Extract the [x, y] coordinate from the center of the cell holding the provided text.  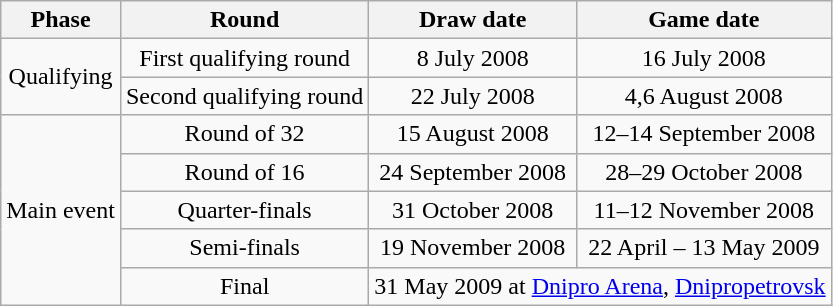
Second qualifying round [244, 96]
Semi-finals [244, 248]
22 July 2008 [473, 96]
Quarter-finals [244, 210]
4,6 August 2008 [704, 96]
Final [244, 286]
22 April – 13 May 2009 [704, 248]
19 November 2008 [473, 248]
11–12 November 2008 [704, 210]
Round of 16 [244, 172]
Round of 32 [244, 134]
15 August 2008 [473, 134]
Draw date [473, 20]
Qualifying [61, 77]
Round [244, 20]
12–14 September 2008 [704, 134]
28–29 October 2008 [704, 172]
8 July 2008 [473, 58]
Main event [61, 210]
31 May 2009 at Dnipro Arena, Dnipropetrovsk [600, 286]
Phase [61, 20]
16 July 2008 [704, 58]
24 September 2008 [473, 172]
First qualifying round [244, 58]
31 October 2008 [473, 210]
Game date [704, 20]
